Return the [x, y] coordinate for the center point of the cell that contains the specified text.  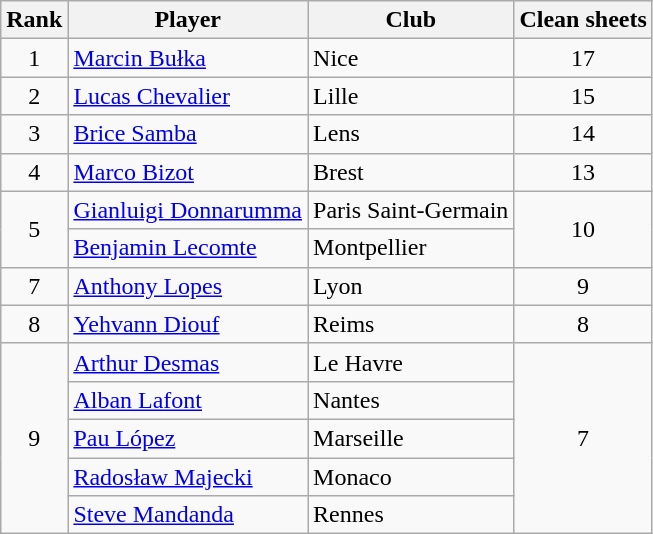
3 [34, 134]
Marcin Bułka [188, 58]
5 [34, 229]
Yehvann Diouf [188, 324]
15 [583, 96]
14 [583, 134]
1 [34, 58]
Pau López [188, 438]
Steve Mandanda [188, 515]
13 [583, 172]
Anthony Lopes [188, 286]
4 [34, 172]
Nice [411, 58]
Monaco [411, 477]
Marseille [411, 438]
10 [583, 229]
Alban Lafont [188, 400]
Nantes [411, 400]
Benjamin Lecomte [188, 248]
Lyon [411, 286]
17 [583, 58]
Arthur Desmas [188, 362]
Clean sheets [583, 20]
Brice Samba [188, 134]
Le Havre [411, 362]
Brest [411, 172]
Lille [411, 96]
Club [411, 20]
Rank [34, 20]
Lucas Chevalier [188, 96]
Montpellier [411, 248]
Lens [411, 134]
Player [188, 20]
Rennes [411, 515]
Radosław Majecki [188, 477]
2 [34, 96]
Reims [411, 324]
Gianluigi Donnarumma [188, 210]
Paris Saint-Germain [411, 210]
Marco Bizot [188, 172]
